Detect which cell encompasses the target text, then output its [x, y] center coordinate. 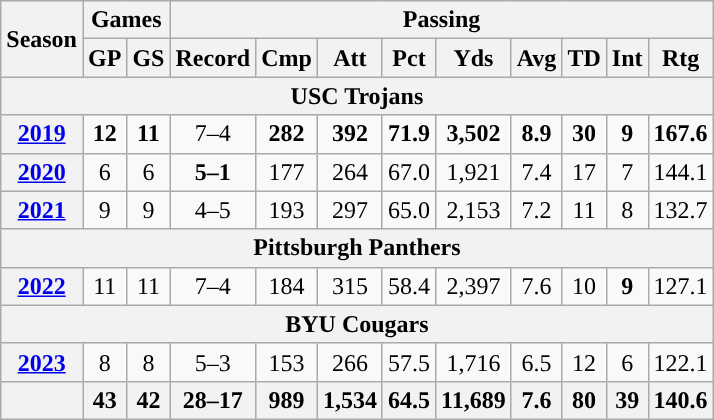
7.4 [536, 172]
2019 [42, 134]
2021 [42, 210]
140.6 [680, 400]
1,716 [474, 362]
2023 [42, 362]
39 [627, 400]
193 [287, 210]
28–17 [213, 400]
3,502 [474, 134]
Games [126, 20]
2,153 [474, 210]
Yds [474, 58]
BYU Cougars [357, 324]
TD [584, 58]
10 [584, 286]
Passing [442, 20]
11,689 [474, 400]
Avg [536, 58]
297 [350, 210]
177 [287, 172]
7.2 [536, 210]
GS [148, 58]
989 [287, 400]
65.0 [408, 210]
132.7 [680, 210]
42 [148, 400]
USC Trojans [357, 96]
282 [287, 134]
315 [350, 286]
Pittsburgh Panthers [357, 248]
17 [584, 172]
6.5 [536, 362]
Att [350, 58]
30 [584, 134]
144.1 [680, 172]
Cmp [287, 58]
266 [350, 362]
Rtg [680, 58]
127.1 [680, 286]
43 [104, 400]
2020 [42, 172]
4–5 [213, 210]
2022 [42, 286]
57.5 [408, 362]
184 [287, 286]
71.9 [408, 134]
64.5 [408, 400]
GP [104, 58]
5–3 [213, 362]
153 [287, 362]
5–1 [213, 172]
58.4 [408, 286]
Int [627, 58]
Season [42, 39]
1,534 [350, 400]
2,397 [474, 286]
264 [350, 172]
8.9 [536, 134]
167.6 [680, 134]
80 [584, 400]
392 [350, 134]
Pct [408, 58]
67.0 [408, 172]
Record [213, 58]
7 [627, 172]
1,921 [474, 172]
122.1 [680, 362]
